Find where the given text appears and provide that cell's center as [X, Y] coordinate. 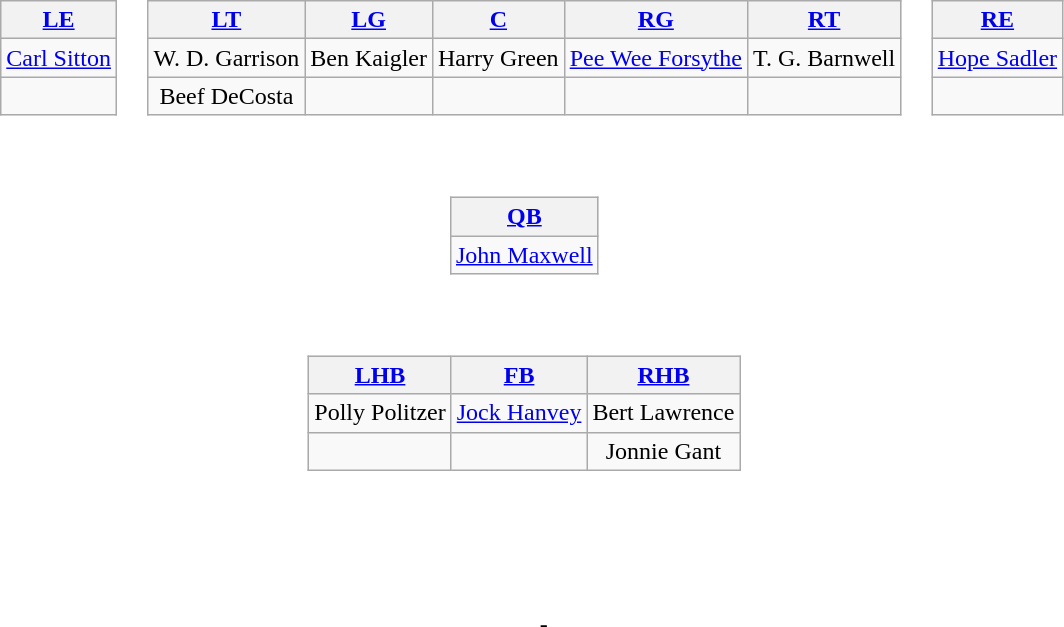
Carl Sitton [59, 58]
Harry Green [498, 58]
LG [369, 20]
Beef DeCosta [226, 96]
RT [824, 20]
Hope Sadler [997, 58]
LT [226, 20]
LHB FB RHB Polly Politzer Jock Hanvey Bert Lawrence Jonnie Gant [536, 400]
John Maxwell [524, 255]
Ben Kaigler [369, 58]
FB [519, 375]
RG [656, 20]
RE [997, 20]
Jock Hanvey [519, 413]
RHB [664, 375]
Polly Politzer [380, 413]
W. D. Garrison [226, 58]
Pee Wee Forsythe [656, 58]
LE [59, 20]
QB John Maxwell [536, 222]
Bert Lawrence [664, 413]
T. G. Barnwell [824, 58]
LHB [380, 375]
QB [524, 216]
C [498, 20]
Jonnie Gant [664, 451]
